Extract the [x, y] coordinate from the center of the cell holding the provided text.  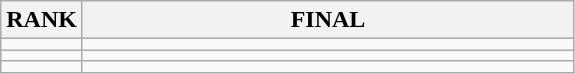
FINAL [328, 20]
RANK [42, 20]
